Locate the cell with the specified text and output its [X, Y] center coordinate. 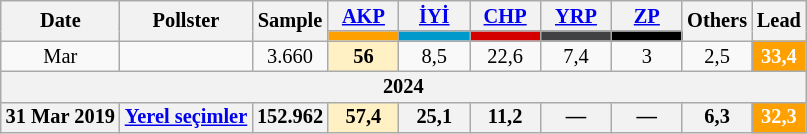
YRP [576, 16]
25,1 [434, 118]
6,3 [717, 118]
AKP [364, 16]
33,4 [779, 56]
Mar [60, 56]
Yerel seçimler [186, 118]
Lead [779, 20]
8,5 [434, 56]
Sample [290, 20]
CHP [506, 16]
3.660 [290, 56]
7,4 [576, 56]
2024 [404, 86]
31 Mar 2019 [60, 118]
Date [60, 20]
56 [364, 56]
2,5 [717, 56]
32,3 [779, 118]
152.962 [290, 118]
22,6 [506, 56]
11,2 [506, 118]
Others [717, 20]
ZP [646, 16]
Pollster [186, 20]
İYİ [434, 16]
3 [646, 56]
57,4 [364, 118]
